Output the [X, Y] coordinate of the center of the cell containing the given text.  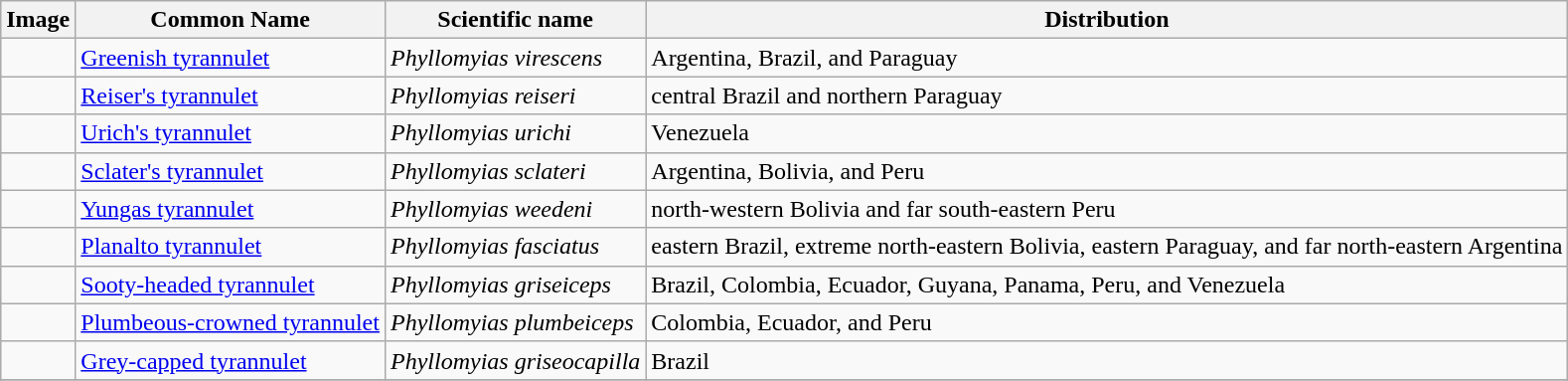
Phyllomyias griseocapilla [515, 360]
Phyllomyias sclateri [515, 171]
Image [38, 20]
Phyllomyias reiseri [515, 95]
Reiser's tyrannulet [231, 95]
Phyllomyias virescens [515, 58]
north-western Bolivia and far south-eastern Peru [1107, 209]
eastern Brazil, extreme north-eastern Bolivia, eastern Paraguay, and far north-eastern Argentina [1107, 247]
central Brazil and northern Paraguay [1107, 95]
Phyllomyias fasciatus [515, 247]
Common Name [231, 20]
Plumbeous-crowned tyrannulet [231, 322]
Phyllomyias weedeni [515, 209]
Argentina, Bolivia, and Peru [1107, 171]
Phyllomyias urichi [515, 133]
Distribution [1107, 20]
Venezuela [1107, 133]
Yungas tyrannulet [231, 209]
Sclater's tyrannulet [231, 171]
Scientific name [515, 20]
Grey-capped tyrannulet [231, 360]
Sooty-headed tyrannulet [231, 285]
Argentina, Brazil, and Paraguay [1107, 58]
Urich's tyrannulet [231, 133]
Brazil [1107, 360]
Brazil, Colombia, Ecuador, Guyana, Panama, Peru, and Venezuela [1107, 285]
Phyllomyias plumbeiceps [515, 322]
Phyllomyias griseiceps [515, 285]
Colombia, Ecuador, and Peru [1107, 322]
Planalto tyrannulet [231, 247]
Greenish tyrannulet [231, 58]
